Determine the (x, y) coordinate at the center of the cell enclosing the given text.  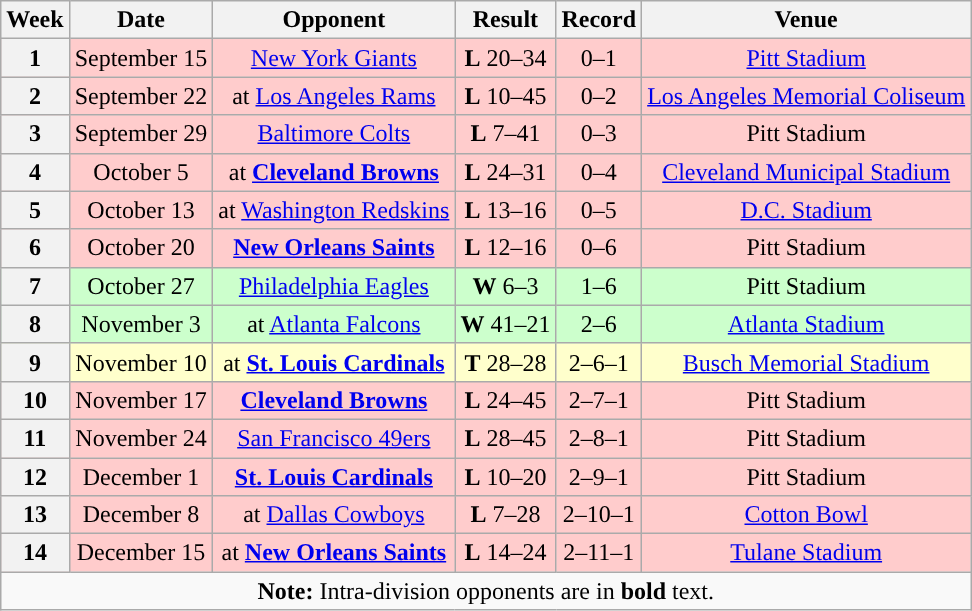
0–4 (599, 172)
T 28–28 (506, 362)
Atlanta Stadium (806, 324)
L 28–45 (506, 438)
December 1 (141, 477)
2–9–1 (599, 477)
L 24–45 (506, 400)
at Dallas Cowboys (334, 515)
L 13–16 (506, 210)
2–11–1 (599, 553)
2–6–1 (599, 362)
November 10 (141, 362)
2–8–1 (599, 438)
Result (506, 20)
0–1 (599, 58)
Tulane Stadium (806, 553)
Philadelphia Eagles (334, 286)
at Atlanta Falcons (334, 324)
New Orleans Saints (334, 248)
L 12–16 (506, 248)
New York Giants (334, 58)
December 8 (141, 515)
L 24–31 (506, 172)
Opponent (334, 20)
September 29 (141, 134)
9 (35, 362)
Week (35, 20)
2 (35, 96)
at Los Angeles Rams (334, 96)
L 10–20 (506, 477)
Busch Memorial Stadium (806, 362)
7 (35, 286)
Note: Intra-division opponents are in bold text. (486, 591)
1–6 (599, 286)
Record (599, 20)
Cleveland Municipal Stadium (806, 172)
November 3 (141, 324)
Baltimore Colts (334, 134)
13 (35, 515)
October 27 (141, 286)
October 13 (141, 210)
Venue (806, 20)
L 20–34 (506, 58)
November 17 (141, 400)
at New Orleans Saints (334, 553)
at Washington Redskins (334, 210)
0–5 (599, 210)
6 (35, 248)
5 (35, 210)
W 41–21 (506, 324)
October 5 (141, 172)
Cotton Bowl (806, 515)
2–7–1 (599, 400)
2–6 (599, 324)
0–6 (599, 248)
10 (35, 400)
0–2 (599, 96)
14 (35, 553)
0–3 (599, 134)
November 24 (141, 438)
at St. Louis Cardinals (334, 362)
D.C. Stadium (806, 210)
Cleveland Browns (334, 400)
8 (35, 324)
St. Louis Cardinals (334, 477)
December 15 (141, 553)
L 7–28 (506, 515)
W 6–3 (506, 286)
L 10–45 (506, 96)
September 22 (141, 96)
11 (35, 438)
3 (35, 134)
Los Angeles Memorial Coliseum (806, 96)
Date (141, 20)
October 20 (141, 248)
at Cleveland Browns (334, 172)
L 7–41 (506, 134)
2–10–1 (599, 515)
September 15 (141, 58)
San Francisco 49ers (334, 438)
L 14–24 (506, 553)
1 (35, 58)
4 (35, 172)
12 (35, 477)
